Return the [X, Y] coordinate for the center point of the cell that contains the specified text.  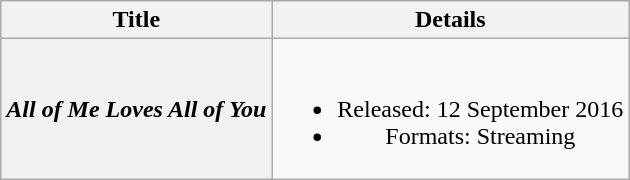
All of Me Loves All of You [136, 109]
Released: 12 September 2016Formats: Streaming [450, 109]
Title [136, 20]
Details [450, 20]
